Search for the cell housing the specified text and yield its (x, y) center coordinate. 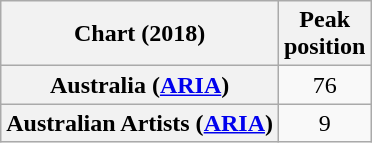
76 (324, 85)
Australian Artists (ARIA) (140, 123)
Peakposition (324, 34)
9 (324, 123)
Australia (ARIA) (140, 85)
Chart (2018) (140, 34)
